For the text-containing cell, return its midpoint in [X, Y] coordinate format. 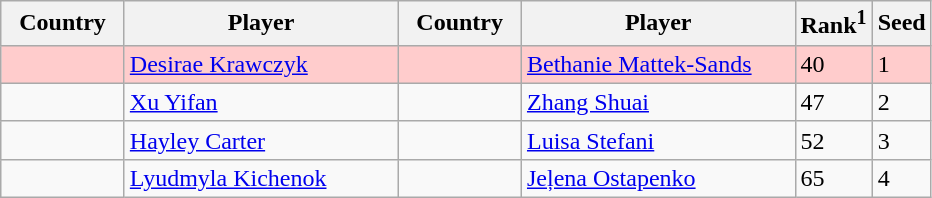
52 [834, 140]
3 [902, 140]
Luisa Stefani [658, 140]
1 [902, 64]
Seed [902, 24]
65 [834, 178]
Desirae Krawczyk [261, 64]
47 [834, 102]
2 [902, 102]
Jeļena Ostapenko [658, 178]
Xu Yifan [261, 102]
40 [834, 64]
Hayley Carter [261, 140]
Zhang Shuai [658, 102]
Lyudmyla Kichenok [261, 178]
Rank1 [834, 24]
Bethanie Mattek-Sands [658, 64]
4 [902, 178]
